Capture the cell that displays the provided text and extract its (X, Y) central coordinate. 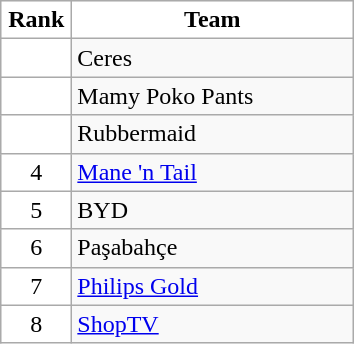
Rank (36, 20)
Philips Gold (212, 286)
Paşabahçe (212, 248)
Mane 'n Tail (212, 172)
7 (36, 286)
Team (212, 20)
6 (36, 248)
4 (36, 172)
Ceres (212, 58)
5 (36, 210)
Mamy Poko Pants (212, 96)
ShopTV (212, 324)
Rubbermaid (212, 134)
BYD (212, 210)
8 (36, 324)
